Return the (x, y) coordinate for the center point of the cell that contains the specified text.  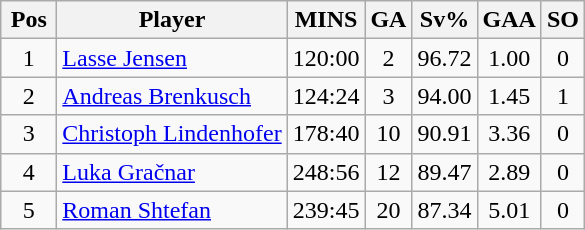
3.36 (509, 134)
GA (388, 20)
Player (172, 20)
Christoph Lindenhofer (172, 134)
96.72 (444, 58)
Roman Shtefan (172, 210)
GAA (509, 20)
90.91 (444, 134)
SO (562, 20)
Sv% (444, 20)
5.01 (509, 210)
1.00 (509, 58)
Pos (29, 20)
4 (29, 172)
94.00 (444, 96)
5 (29, 210)
239:45 (326, 210)
1.45 (509, 96)
87.34 (444, 210)
248:56 (326, 172)
Lasse Jensen (172, 58)
12 (388, 172)
89.47 (444, 172)
20 (388, 210)
178:40 (326, 134)
Luka Gračnar (172, 172)
Andreas Brenkusch (172, 96)
120:00 (326, 58)
124:24 (326, 96)
2.89 (509, 172)
10 (388, 134)
MINS (326, 20)
